Scan for the cell matching the given text and deliver its (X, Y) coordinate at center. 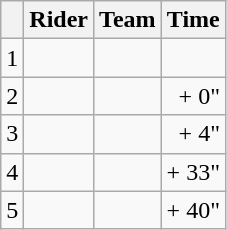
3 (12, 134)
Rider (59, 20)
5 (12, 210)
+ 40" (193, 210)
4 (12, 172)
2 (12, 96)
+ 0" (193, 96)
Team (128, 20)
1 (12, 58)
+ 4" (193, 134)
+ 33" (193, 172)
Time (193, 20)
